Scan for the cell matching the given text and deliver its (x, y) coordinate at center. 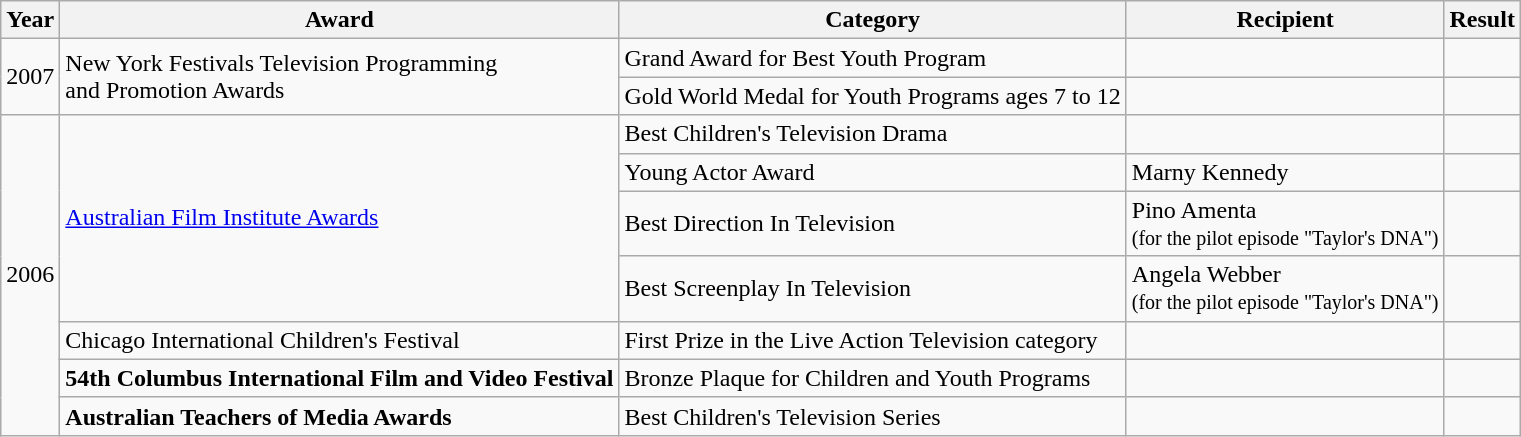
Pino Amenta(for the pilot episode "Taylor's DNA") (1285, 224)
Australian Teachers of Media Awards (340, 416)
Marny Kennedy (1285, 172)
Gold World Medal for Youth Programs ages 7 to 12 (872, 96)
New York Festivals Television Programmingand Promotion Awards (340, 77)
Category (872, 20)
54th Columbus International Film and Video Festival (340, 378)
First Prize in the Live Action Television category (872, 340)
2006 (30, 275)
Grand Award for Best Youth Program (872, 58)
Bronze Plaque for Children and Youth Programs (872, 378)
Australian Film Institute Awards (340, 218)
Best Children's Television Series (872, 416)
Award (340, 20)
Recipient (1285, 20)
Year (30, 20)
Best Children's Television Drama (872, 134)
Young Actor Award (872, 172)
Result (1482, 20)
Angela Webber(for the pilot episode "Taylor's DNA") (1285, 288)
Chicago International Children's Festival (340, 340)
Best Direction In Television (872, 224)
Best Screenplay In Television (872, 288)
2007 (30, 77)
